Scan for the cell matching the given text and deliver its [X, Y] coordinate at center. 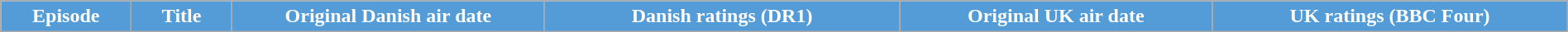
Title [182, 16]
Danish ratings (DR1) [721, 16]
UK ratings (BBC Four) [1389, 16]
Original UK air date [1056, 16]
Original Danish air date [388, 16]
Episode [66, 16]
